Locate the cell with the specified text and output its [x, y] center coordinate. 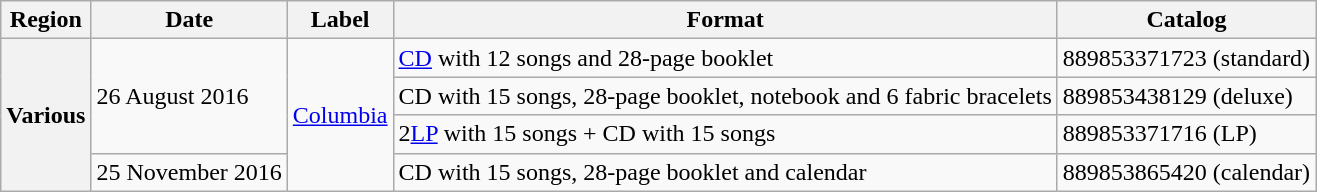
Date [189, 20]
Various [46, 115]
Region [46, 20]
CD with 15 songs, 28-page booklet and calendar [725, 172]
889853371723 (standard) [1186, 58]
26 August 2016 [189, 96]
889853438129 (deluxe) [1186, 96]
25 November 2016 [189, 172]
Label [340, 20]
Columbia [340, 115]
CD with 12 songs and 28-page booklet [725, 58]
889853371716 (LP) [1186, 134]
Format [725, 20]
2LP with 15 songs + CD with 15 songs [725, 134]
CD with 15 songs, 28-page booklet, notebook and 6 fabric bracelets [725, 96]
889853865420 (calendar) [1186, 172]
Catalog [1186, 20]
